For the text-containing cell, return its midpoint in [x, y] coordinate format. 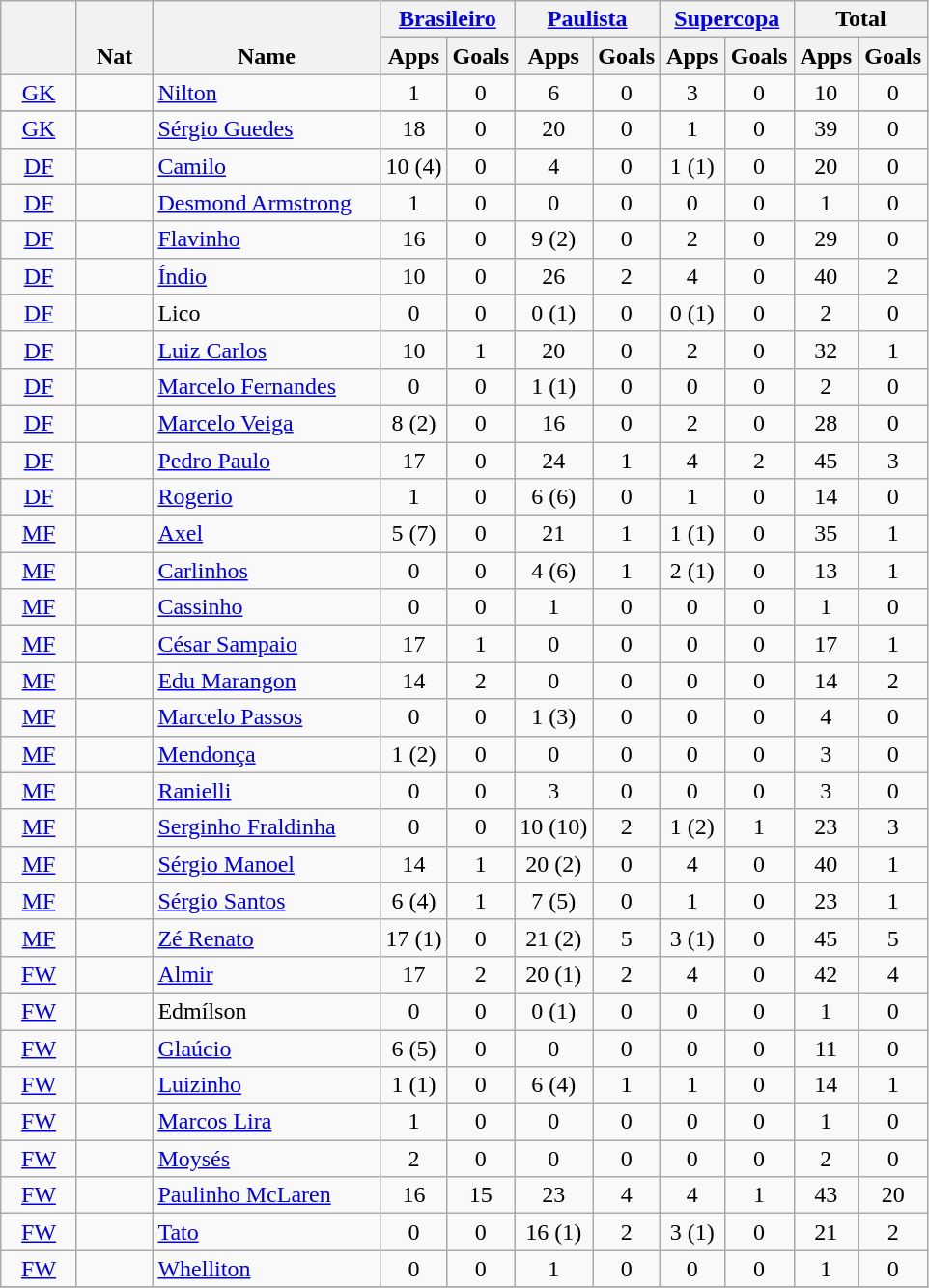
10 (4) [413, 166]
Total [861, 19]
Axel [267, 534]
Luizinho [267, 1085]
28 [827, 423]
16 (1) [554, 1232]
32 [827, 350]
Paulinho McLaren [267, 1195]
Moysés [267, 1159]
24 [554, 461]
5 (7) [413, 534]
43 [827, 1195]
Marcelo Veiga [267, 423]
26 [554, 276]
13 [827, 571]
2 (1) [693, 571]
Sérgio Santos [267, 901]
35 [827, 534]
8 (2) [413, 423]
Flavinho [267, 239]
Name [267, 38]
Marcelo Fernandes [267, 386]
Índio [267, 276]
Serginho Fraldinha [267, 827]
Edmílson [267, 1011]
César Sampaio [267, 644]
Paulista [587, 19]
Almir [267, 974]
11 [827, 1048]
Zé Renato [267, 938]
Marcos Lira [267, 1122]
39 [827, 129]
Desmond Armstrong [267, 203]
9 (2) [554, 239]
Pedro Paulo [267, 461]
15 [481, 1195]
Lico [267, 313]
Mendonça [267, 754]
Carlinhos [267, 571]
Marcelo Passos [267, 717]
6 [554, 93]
Ranielli [267, 791]
6 (6) [554, 497]
Rogerio [267, 497]
Luiz Carlos [267, 350]
7 (5) [554, 901]
18 [413, 129]
Nat [114, 38]
Edu Marangon [267, 681]
Camilo [267, 166]
10 (10) [554, 827]
20 (1) [554, 974]
Supercopa [728, 19]
Glaúcio [267, 1048]
Sérgio Manoel [267, 864]
Cassinho [267, 607]
42 [827, 974]
Tato [267, 1232]
17 (1) [413, 938]
21 (2) [554, 938]
20 (2) [554, 864]
Sérgio Guedes [267, 129]
4 (6) [554, 571]
Whelliton [267, 1269]
Nilton [267, 93]
6 (5) [413, 1048]
Brasileiro [448, 19]
29 [827, 239]
1 (3) [554, 717]
